Capture the cell that displays the provided text and extract its (X, Y) central coordinate. 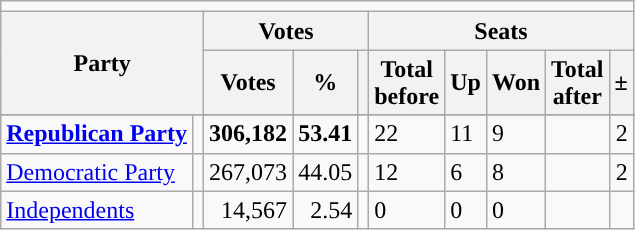
Up (466, 82)
22 (407, 134)
8 (516, 172)
53.41 (326, 134)
Republican Party (97, 134)
9 (516, 134)
Party (102, 64)
Democratic Party (97, 172)
44.05 (326, 172)
Seats (502, 31)
6 (466, 172)
Totalafter (578, 82)
267,073 (248, 172)
Independents (97, 210)
Totalbefore (407, 82)
12 (407, 172)
14,567 (248, 210)
2.54 (326, 210)
± (621, 82)
306,182 (248, 134)
% (326, 82)
11 (466, 134)
Won (516, 82)
